Locate the cell with the specified text and output its (X, Y) center coordinate. 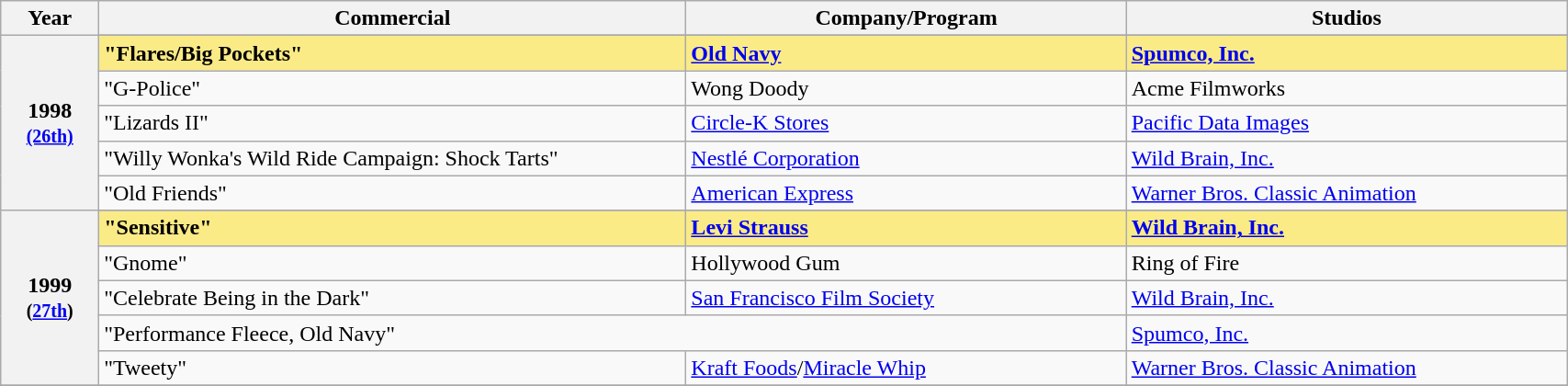
"Willy Wonka's Wild Ride Campaign: Shock Tarts" (393, 158)
Company/Program (906, 18)
Studios (1347, 18)
San Francisco Film Society (906, 298)
1999 (27th) (50, 298)
"Lizards II" (393, 123)
Acme Filmworks (1347, 88)
Wong Doody (906, 88)
"G-Police" (393, 88)
American Express (906, 193)
Pacific Data Images (1347, 123)
Circle-K Stores (906, 123)
"Sensitive" (393, 228)
"Flares/Big Pockets" (393, 53)
Levi Strauss (906, 228)
"Tweety" (393, 368)
"Performance Fleece, Old Navy" (614, 333)
"Gnome" (393, 263)
Hollywood Gum (906, 263)
"Celebrate Being in the Dark" (393, 298)
1998(26th) (50, 123)
Old Navy (906, 53)
Year (50, 18)
"Old Friends" (393, 193)
Ring of Fire (1347, 263)
Kraft Foods/Miracle Whip (906, 368)
Commercial (393, 18)
Nestlé Corporation (906, 158)
